For the text-containing cell, return its midpoint in [X, Y] coordinate format. 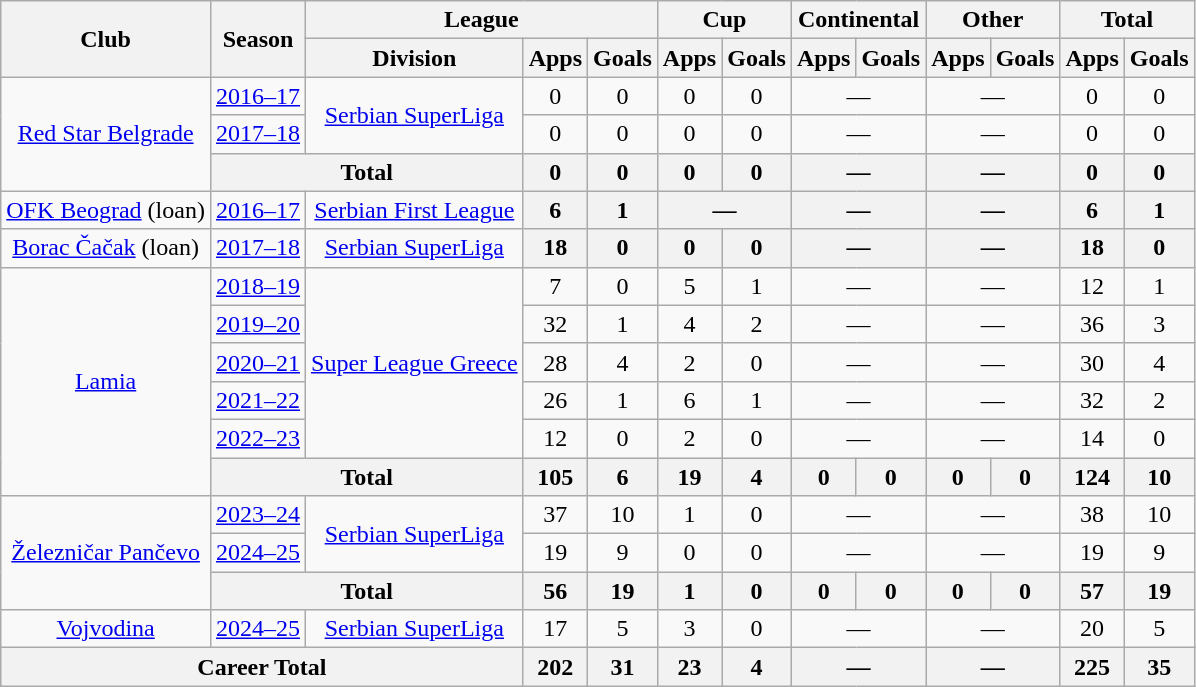
Division [415, 58]
Club [106, 39]
Red Star Belgrade [106, 134]
38 [1092, 515]
OFK Beograd (loan) [106, 210]
20 [1092, 629]
2019–20 [258, 324]
2018–19 [258, 286]
14 [1092, 438]
2023–24 [258, 515]
Cup [724, 20]
57 [1092, 591]
2022–23 [258, 438]
Vojvodina [106, 629]
105 [555, 477]
Continental [858, 20]
23 [689, 667]
26 [555, 400]
Career Total [262, 667]
Lamia [106, 381]
202 [555, 667]
36 [1092, 324]
Borac Čačak (loan) [106, 248]
35 [1159, 667]
Season [258, 39]
56 [555, 591]
Other [993, 20]
League [482, 20]
31 [623, 667]
Železničar Pančevo [106, 553]
7 [555, 286]
Serbian First League [415, 210]
28 [555, 362]
17 [555, 629]
30 [1092, 362]
37 [555, 515]
2021–22 [258, 400]
Super League Greece [415, 362]
2020–21 [258, 362]
225 [1092, 667]
124 [1092, 477]
